Search for the cell housing the specified text and yield its [x, y] center coordinate. 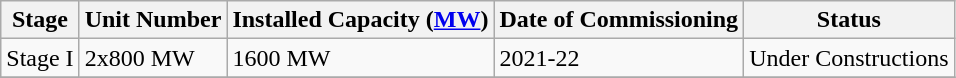
Stage [40, 20]
2x800 MW [153, 58]
Under Constructions [849, 58]
Unit Number [153, 20]
Status [849, 20]
Date of Commissioning [619, 20]
Stage I [40, 58]
Installed Capacity (MW) [360, 20]
1600 MW [360, 58]
2021-22 [619, 58]
